Detect which cell encompasses the target text, then output its [x, y] center coordinate. 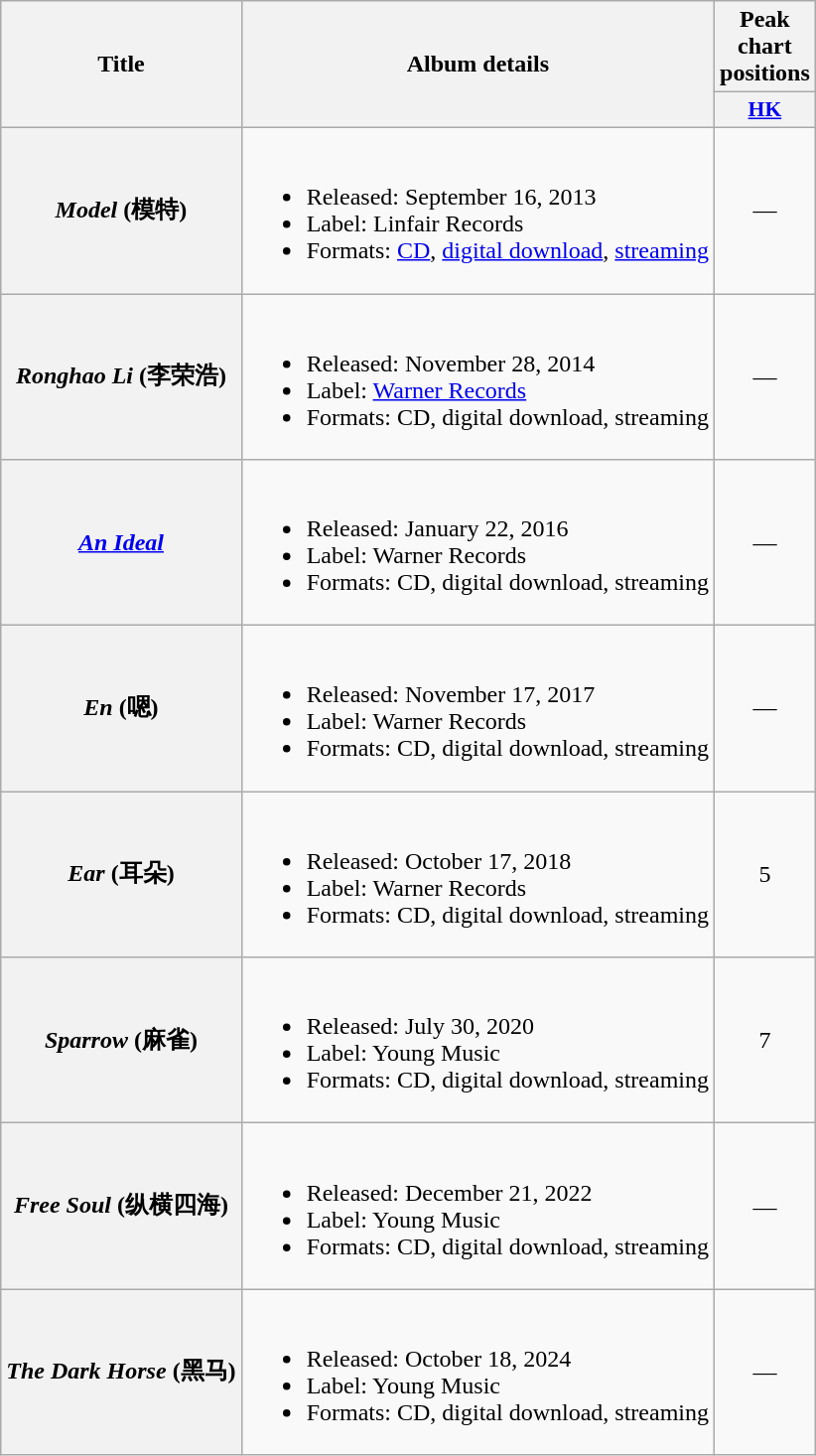
Released: October 18, 2024Label: Young MusicFormats: CD, digital download, streaming [477, 1373]
An Ideal [121, 542]
Released: September 16, 2013Label: Linfair RecordsFormats: CD, digital download, streaming [477, 211]
Released: December 21, 2022Label: Young MusicFormats: CD, digital download, streaming [477, 1206]
Ronghao Li (李荣浩) [121, 377]
5 [765, 874]
Released: November 28, 2014Label: Warner RecordsFormats: CD, digital download, streaming [477, 377]
Title [121, 65]
HK [765, 110]
Ear (耳朵) [121, 874]
En (嗯) [121, 709]
Released: January 22, 2016Label: Warner RecordsFormats: CD, digital download, streaming [477, 542]
Model (模特) [121, 211]
Released: November 17, 2017Label: Warner RecordsFormats: CD, digital download, streaming [477, 709]
Released: July 30, 2020Label: Young MusicFormats: CD, digital download, streaming [477, 1041]
The Dark Horse (黑马) [121, 1373]
Released: October 17, 2018Label: Warner RecordsFormats: CD, digital download, streaming [477, 874]
Sparrow (麻雀) [121, 1041]
Free Soul (纵横四海) [121, 1206]
Album details [477, 65]
7 [765, 1041]
Peak chart positions [765, 47]
